Identify which cell holds the provided text, then report its (X, Y) central coordinate. 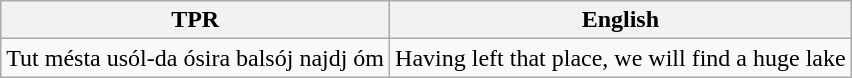
English (621, 20)
Tut mésta usól-da ósira balsój najdj óm (196, 58)
Having left that place, we will find a huge lake (621, 58)
TPR (196, 20)
